Return the (x, y) coordinate for the center point of the cell that contains the specified text.  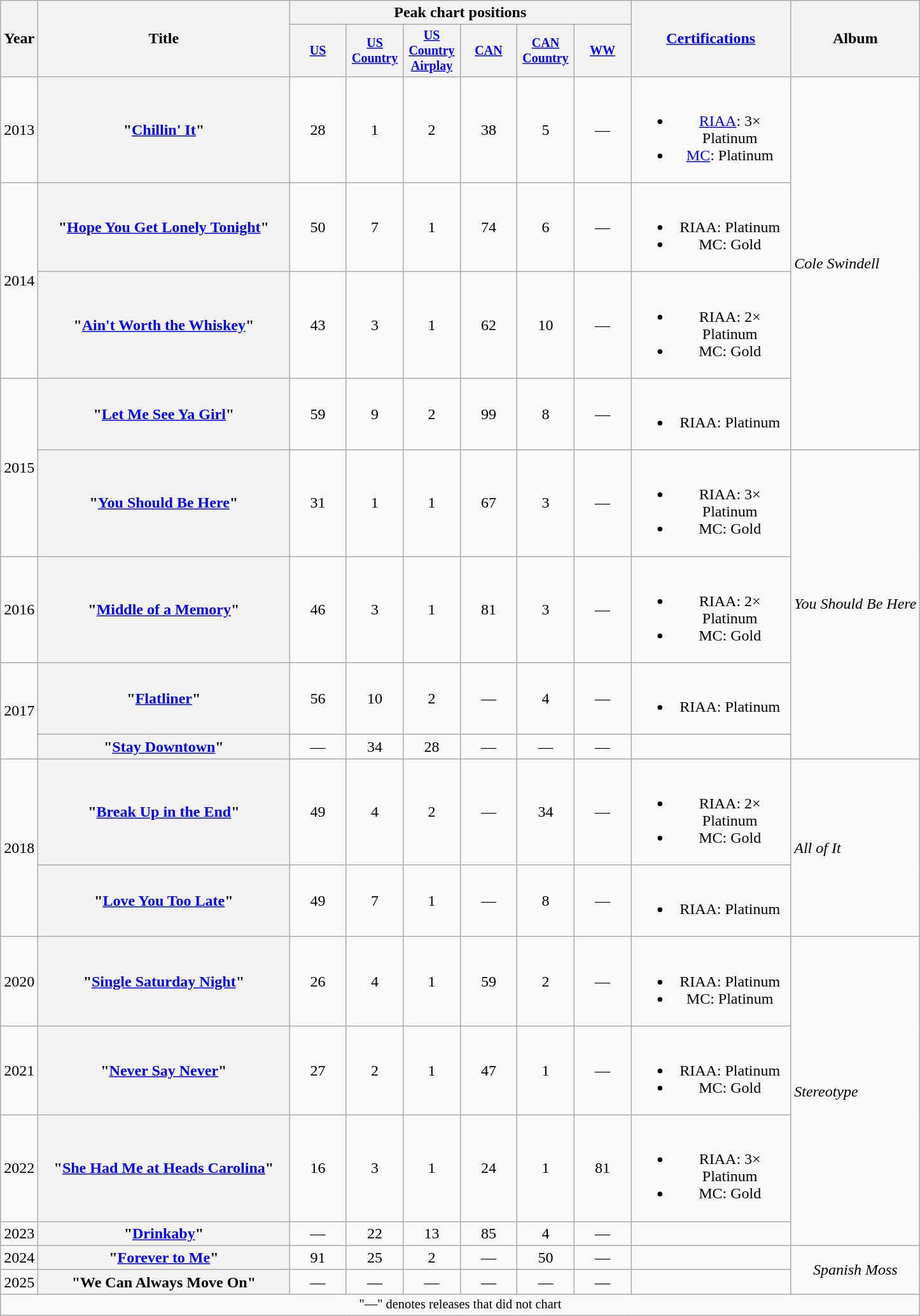
"Love You Too Late" (164, 901)
CAN Country (546, 51)
25 (374, 1257)
"Chillin' It" (164, 130)
91 (318, 1257)
Cole Swindell (855, 263)
CAN (489, 51)
"—" denotes releases that did not chart (461, 1305)
"Flatliner" (164, 698)
2013 (19, 130)
2025 (19, 1282)
9 (374, 413)
43 (318, 324)
"Middle of a Memory" (164, 609)
16 (318, 1168)
22 (374, 1233)
85 (489, 1233)
38 (489, 130)
"Drinkaby" (164, 1233)
2016 (19, 609)
Title (164, 39)
All of It (855, 848)
US Country (374, 51)
"Never Say Never" (164, 1070)
US Country Airplay (431, 51)
2021 (19, 1070)
"Ain't Worth the Whiskey" (164, 324)
13 (431, 1233)
"Single Saturday Night" (164, 981)
Album (855, 39)
56 (318, 698)
"Let Me See Ya Girl" (164, 413)
31 (318, 504)
2024 (19, 1257)
Year (19, 39)
2023 (19, 1233)
27 (318, 1070)
2017 (19, 711)
RIAA: 3× PlatinumMC: Platinum (711, 130)
67 (489, 504)
Peak chart positions (461, 13)
2018 (19, 848)
26 (318, 981)
74 (489, 227)
US (318, 51)
47 (489, 1070)
"Hope You Get Lonely Tonight" (164, 227)
"You Should Be Here" (164, 504)
46 (318, 609)
Stereotype (855, 1091)
"We Can Always Move On" (164, 1282)
"Stay Downtown" (164, 747)
"Forever to Me" (164, 1257)
RIAA: PlatinumMC: Platinum (711, 981)
5 (546, 130)
"Break Up in the End" (164, 812)
"She Had Me at Heads Carolina" (164, 1168)
24 (489, 1168)
99 (489, 413)
62 (489, 324)
2014 (19, 280)
2015 (19, 467)
WW (602, 51)
You Should Be Here (855, 604)
Certifications (711, 39)
2022 (19, 1168)
2020 (19, 981)
6 (546, 227)
Spanish Moss (855, 1270)
